Capture the cell that displays the provided text and extract its [x, y] central coordinate. 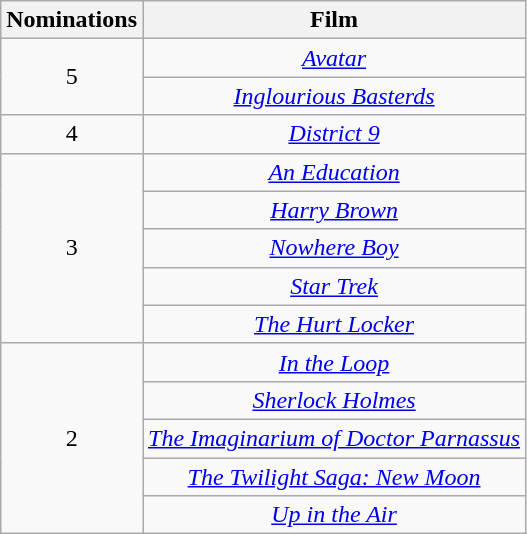
Star Trek [334, 286]
District 9 [334, 134]
4 [72, 134]
Inglourious Basterds [334, 96]
Avatar [334, 58]
Nowhere Boy [334, 248]
Nominations [72, 20]
The Hurt Locker [334, 324]
2 [72, 438]
5 [72, 77]
3 [72, 248]
Film [334, 20]
In the Loop [334, 362]
The Twilight Saga: New Moon [334, 477]
The Imaginarium of Doctor Parnassus [334, 438]
An Education [334, 172]
Up in the Air [334, 515]
Sherlock Holmes [334, 400]
Harry Brown [334, 210]
